Find where the given text appears and provide that cell's center as (x, y) coordinate. 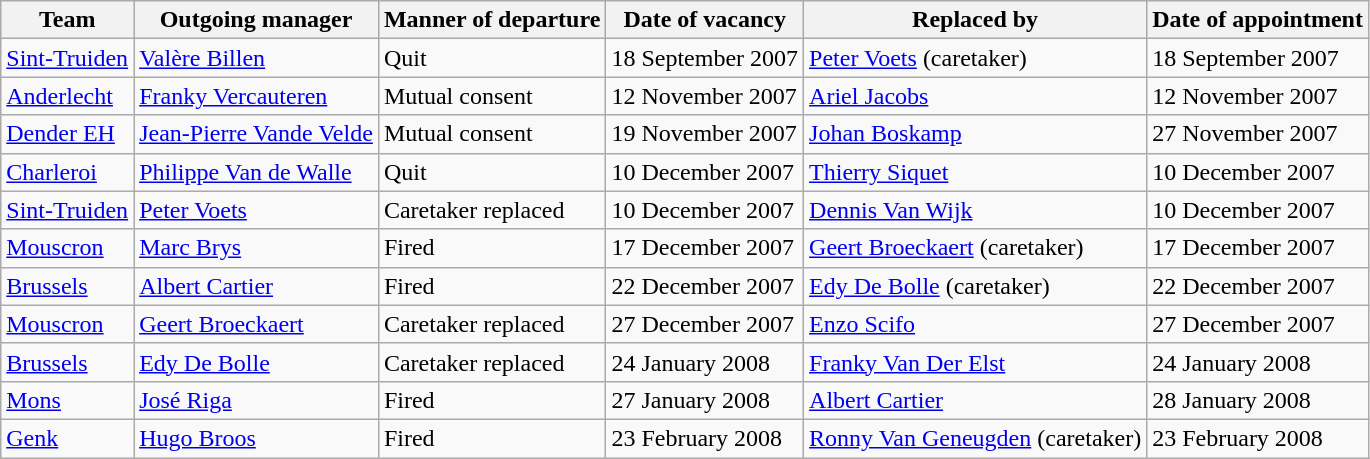
Thierry Siquet (976, 172)
28 January 2008 (1258, 400)
Manner of departure (492, 20)
Philippe Van de Walle (256, 172)
Dennis Van Wijk (976, 210)
27 January 2008 (705, 400)
Johan Boskamp (976, 134)
Hugo Broos (256, 438)
Peter Voets (caretaker) (976, 58)
Anderlecht (68, 96)
Franky Vercauteren (256, 96)
Genk (68, 438)
Edy De Bolle (256, 362)
Geert Broeckaert (256, 324)
27 November 2007 (1258, 134)
Franky Van Der Elst (976, 362)
Date of vacancy (705, 20)
Valère Billen (256, 58)
Dender EH (68, 134)
Edy De Bolle (caretaker) (976, 286)
Mons (68, 400)
José Riga (256, 400)
Enzo Scifo (976, 324)
Replaced by (976, 20)
19 November 2007 (705, 134)
Date of appointment (1258, 20)
Marc Brys (256, 248)
Charleroi (68, 172)
Peter Voets (256, 210)
Ariel Jacobs (976, 96)
Ronny Van Geneugden (caretaker) (976, 438)
Team (68, 20)
Geert Broeckaert (caretaker) (976, 248)
Jean-Pierre Vande Velde (256, 134)
Outgoing manager (256, 20)
